Determine the (X, Y) coordinate at the center of the cell enclosing the given text.  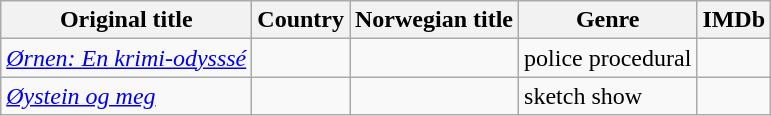
IMDb (734, 20)
Country (301, 20)
police procedural (608, 58)
Original title (126, 20)
Øystein og meg (126, 96)
sketch show (608, 96)
Ørnen: En krimi-odysssé (126, 58)
Norwegian title (434, 20)
Genre (608, 20)
